Locate the cell with the specified text and output its [X, Y] center coordinate. 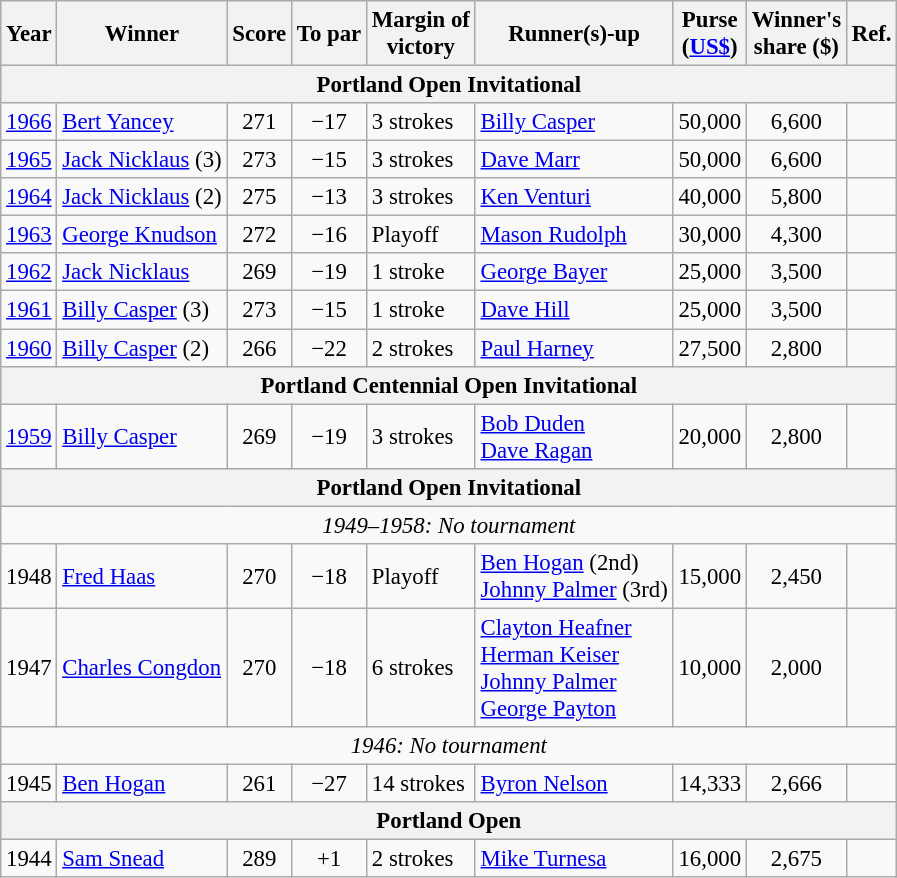
1959 [29, 436]
Portland Centennial Open Invitational [449, 385]
Byron Nelson [574, 783]
Ben Hogan [142, 783]
Clayton Heafner Herman Keiser Johnny Palmer George Payton [574, 668]
Bob Duden Dave Ragan [574, 436]
266 [260, 348]
Ken Venturi [574, 197]
2,675 [796, 859]
1965 [29, 160]
27,500 [710, 348]
Mason Rudolph [574, 235]
Jack Nicklaus (3) [142, 160]
To par [330, 34]
Margin ofvictory [422, 34]
−22 [330, 348]
Sam Snead [142, 859]
1963 [29, 235]
−16 [330, 235]
Jack Nicklaus [142, 273]
1964 [29, 197]
Fred Haas [142, 576]
272 [260, 235]
289 [260, 859]
20,000 [710, 436]
Runner(s)-up [574, 34]
1948 [29, 576]
14 strokes [422, 783]
1962 [29, 273]
−13 [330, 197]
Purse(US$) [710, 34]
2,000 [796, 668]
George Knudson [142, 235]
Paul Harney [574, 348]
Bert Yancey [142, 122]
40,000 [710, 197]
1946: No tournament [449, 746]
−27 [330, 783]
1949–1958: No tournament [449, 525]
4,300 [796, 235]
Dave Hill [574, 310]
15,000 [710, 576]
5,800 [796, 197]
−17 [330, 122]
Ref. [871, 34]
Year [29, 34]
Portland Open [449, 821]
275 [260, 197]
+1 [330, 859]
Billy Casper (2) [142, 348]
30,000 [710, 235]
Charles Congdon [142, 668]
1945 [29, 783]
George Bayer [574, 273]
16,000 [710, 859]
2,450 [796, 576]
271 [260, 122]
6 strokes [422, 668]
Dave Marr [574, 160]
1947 [29, 668]
2,666 [796, 783]
Ben Hogan (2nd) Johnny Palmer (3rd) [574, 576]
1960 [29, 348]
1966 [29, 122]
Billy Casper (3) [142, 310]
Score [260, 34]
261 [260, 783]
1944 [29, 859]
Winner [142, 34]
Mike Turnesa [574, 859]
Jack Nicklaus (2) [142, 197]
14,333 [710, 783]
10,000 [710, 668]
1961 [29, 310]
Winner'sshare ($) [796, 34]
